Identify which cell holds the provided text, then report its [X, Y] central coordinate. 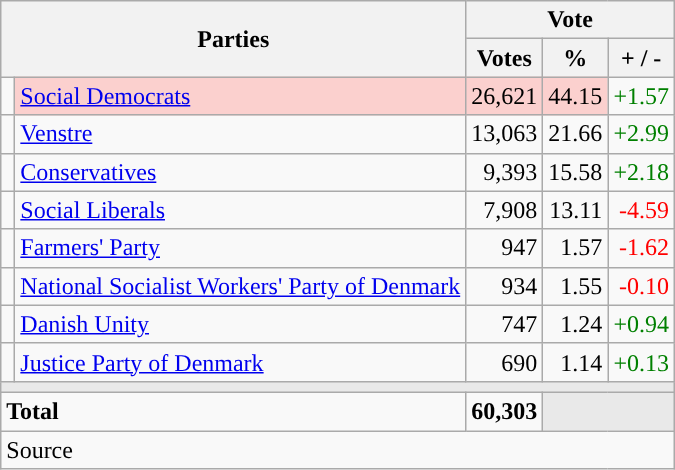
1.14 [576, 362]
Conservatives [240, 172]
+2.99 [642, 134]
1.55 [576, 286]
+ / - [642, 58]
Parties [234, 39]
21.66 [576, 134]
690 [504, 362]
National Socialist Workers' Party of Denmark [240, 286]
Total [234, 411]
+1.57 [642, 96]
+2.18 [642, 172]
-4.59 [642, 210]
Votes [504, 58]
Vote [570, 20]
Danish Unity [240, 324]
+0.94 [642, 324]
Venstre [240, 134]
Social Liberals [240, 210]
13.11 [576, 210]
Social Democrats [240, 96]
26,621 [504, 96]
13,063 [504, 134]
15.58 [576, 172]
+0.13 [642, 362]
Farmers' Party [240, 248]
7,908 [504, 210]
947 [504, 248]
-1.62 [642, 248]
934 [504, 286]
% [576, 58]
44.15 [576, 96]
747 [504, 324]
1.24 [576, 324]
-0.10 [642, 286]
1.57 [576, 248]
60,303 [504, 411]
Source [338, 449]
Justice Party of Denmark [240, 362]
9,393 [504, 172]
